Pinpoint the cell where the given text exists, returning its [X, Y] midpoint coordinate. 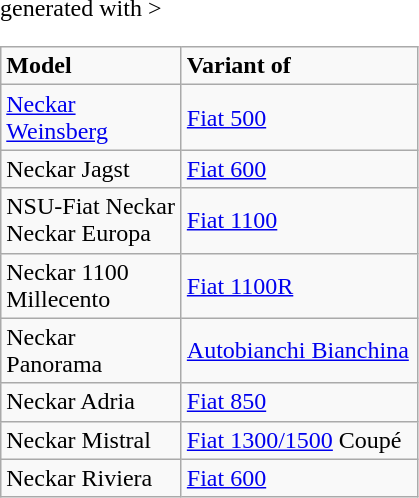
Fiat 1100R [299, 286]
Neckar Mistral [92, 440]
Neckar Riviera [92, 478]
Neckar 1100 Millecento [92, 286]
Variant of [299, 66]
Fiat 1100 [299, 220]
NSU-Fiat NeckarNeckar Europa [92, 220]
Fiat 500 [299, 118]
Autobianchi Bianchina [299, 350]
Model [92, 66]
Fiat 1300/1500 Coupé [299, 440]
Neckar Panorama [92, 350]
Neckar Jagst [92, 169]
Neckar Adria [92, 402]
Neckar Weinsberg [92, 118]
Fiat 850 [299, 402]
